Determine the [X, Y] coordinate at the center of the cell enclosing the given text.  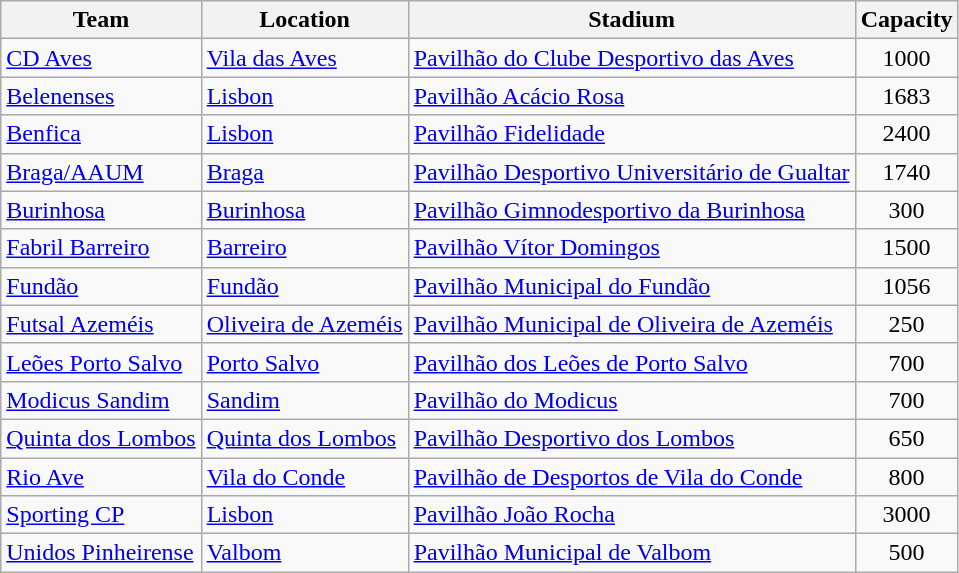
Oliveira de Azeméis [304, 324]
Unidos Pinheirense [101, 553]
Valbom [304, 553]
Pavilhão Acácio Rosa [632, 96]
Pavilhão Fidelidade [632, 134]
1683 [906, 96]
Rio Ave [101, 477]
Vila do Conde [304, 477]
Sandim [304, 400]
Pavilhão de Desportos de Vila do Conde [632, 477]
250 [906, 324]
1500 [906, 248]
1056 [906, 286]
Pavilhão Municipal de Valbom [632, 553]
Fabril Barreiro [101, 248]
Futsal Azeméis [101, 324]
Braga [304, 172]
Pavilhão Vítor Domingos [632, 248]
650 [906, 438]
1740 [906, 172]
Team [101, 20]
500 [906, 553]
Barreiro [304, 248]
800 [906, 477]
2400 [906, 134]
Pavilhão do Clube Desportivo das Aves [632, 58]
1000 [906, 58]
Pavilhão Gimnodesportivo da Burinhosa [632, 210]
Leões Porto Salvo [101, 362]
Braga/AAUM [101, 172]
Benfica [101, 134]
Vila das Aves [304, 58]
Pavilhão Municipal do Fundão [632, 286]
Pavilhão João Rocha [632, 515]
Pavilhão dos Leões de Porto Salvo [632, 362]
Sporting CP [101, 515]
Porto Salvo [304, 362]
Pavilhão Municipal de Oliveira de Azeméis [632, 324]
Pavilhão Desportivo dos Lombos [632, 438]
Capacity [906, 20]
Pavilhão Desportivo Universitário de Gualtar [632, 172]
Belenenses [101, 96]
Stadium [632, 20]
CD Aves [101, 58]
Pavilhão do Modicus [632, 400]
Location [304, 20]
Modicus Sandim [101, 400]
3000 [906, 515]
300 [906, 210]
